Locate the cell with the specified text and output its [X, Y] center coordinate. 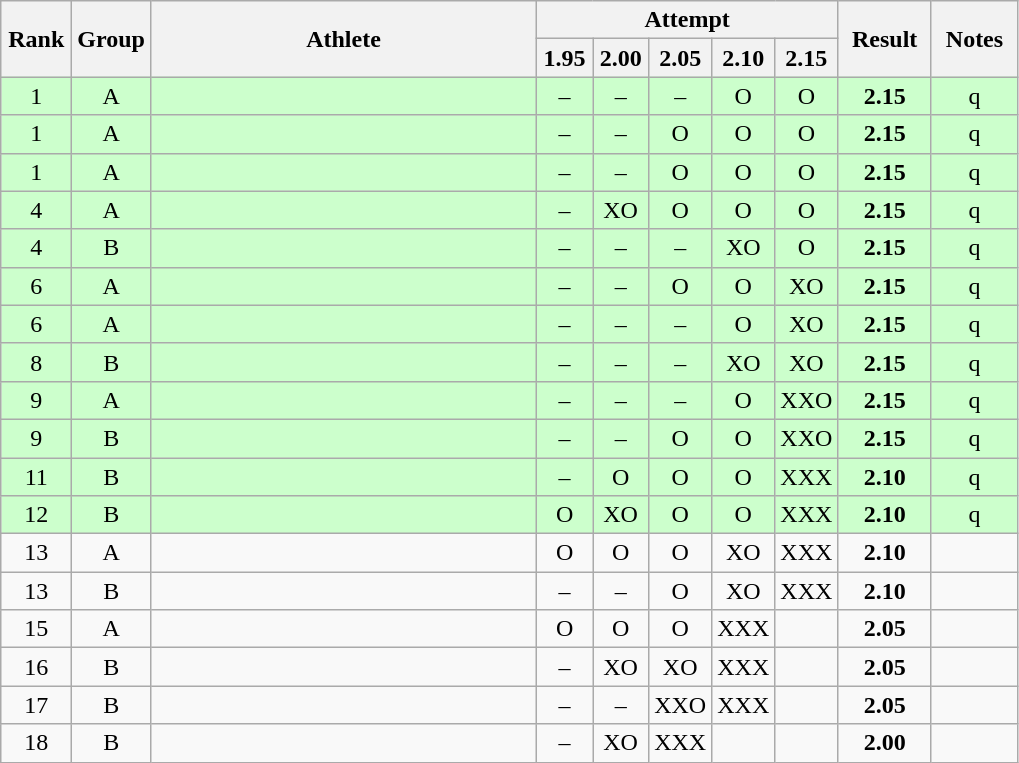
12 [36, 515]
1.95 [565, 58]
17 [36, 705]
16 [36, 667]
Group [112, 39]
Result [885, 39]
Rank [36, 39]
11 [36, 477]
Athlete [343, 39]
Notes [974, 39]
15 [36, 629]
Attempt [688, 20]
18 [36, 743]
8 [36, 362]
